Scan for the cell matching the given text and deliver its [x, y] coordinate at center. 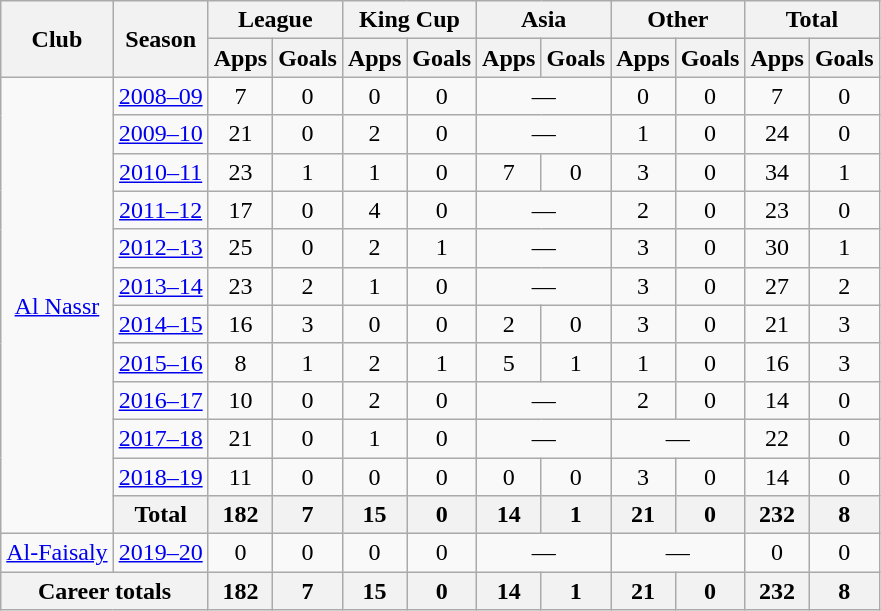
2018–19 [160, 477]
22 [777, 438]
Season [160, 39]
Career totals [104, 591]
4 [374, 210]
2011–12 [160, 210]
27 [777, 286]
2008–09 [160, 96]
2015–16 [160, 362]
17 [240, 210]
5 [509, 362]
30 [777, 248]
Al Nassr [57, 306]
2019–20 [160, 553]
Al-Faisaly [57, 553]
25 [240, 248]
Club [57, 39]
24 [777, 134]
11 [240, 477]
2016–17 [160, 400]
2014–15 [160, 324]
2017–18 [160, 438]
2013–14 [160, 286]
King Cup [409, 20]
League [275, 20]
2009–10 [160, 134]
2012–13 [160, 248]
10 [240, 400]
Other [678, 20]
34 [777, 172]
2010–11 [160, 172]
Asia [544, 20]
